Pinpoint the cell where the given text exists, returning its (x, y) midpoint coordinate. 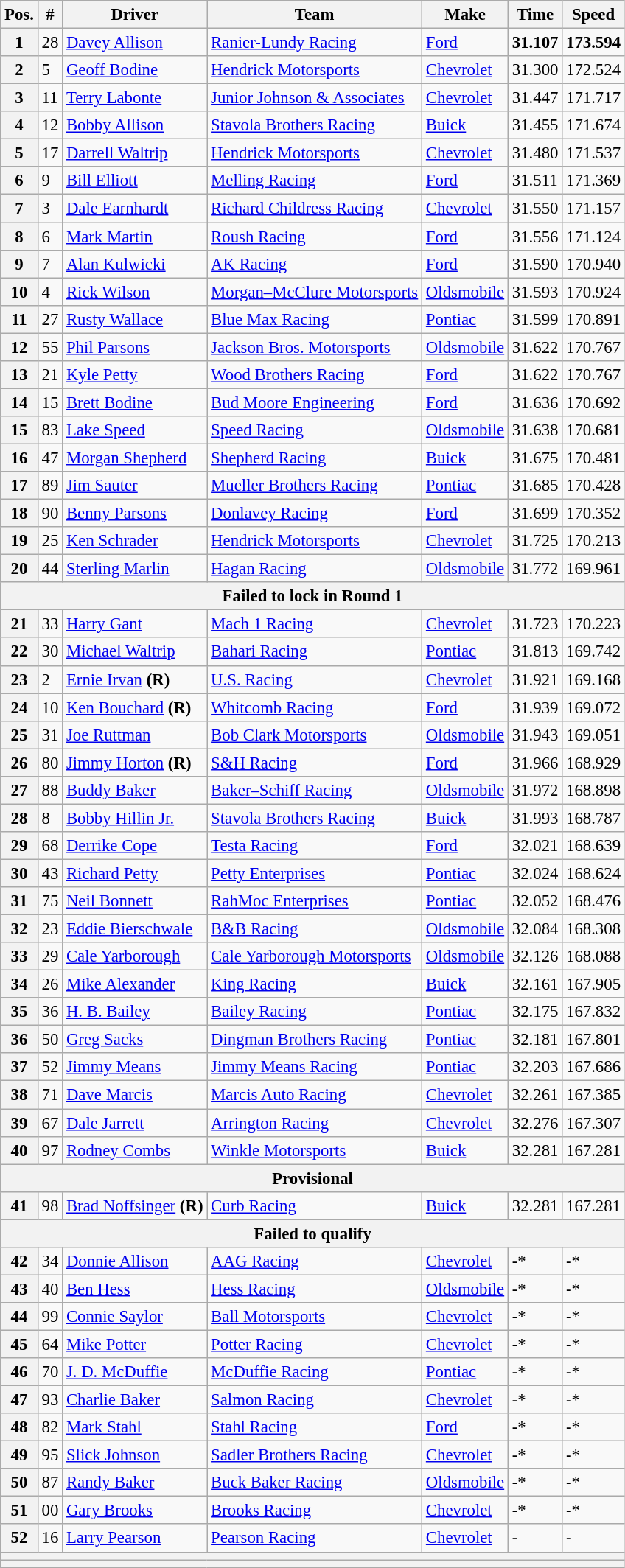
1 (19, 43)
82 (50, 1427)
45 (19, 1344)
31.593 (535, 292)
31.300 (535, 70)
168.624 (594, 873)
22 (19, 652)
31.455 (535, 125)
31.966 (535, 763)
169.051 (594, 735)
Failed to qualify (312, 1233)
Donnie Allison (135, 1261)
Geoff Bodine (135, 70)
Brad Noffsinger (R) (135, 1205)
31.699 (535, 514)
13 (19, 375)
67 (50, 1123)
Randy Baker (135, 1483)
48 (19, 1427)
00 (50, 1511)
U.S. Racing (315, 679)
68 (50, 846)
168.929 (594, 763)
Pos. (19, 15)
170.924 (594, 292)
31.943 (535, 735)
Bobby Allison (135, 125)
24 (19, 707)
171.717 (594, 98)
Jimmy Horton (R) (135, 763)
171.674 (594, 125)
Bobby Hillin Jr. (135, 818)
Curb Racing (315, 1205)
Driver (135, 15)
Speed (594, 15)
75 (50, 901)
Roush Racing (315, 237)
McDuffie Racing (315, 1372)
Donlavey Racing (315, 514)
32.261 (535, 1095)
Dingman Brothers Racing (315, 1040)
Ernie Irvan (R) (135, 679)
Melling Racing (315, 181)
64 (50, 1344)
Neil Bonnett (135, 901)
Ken Bouchard (R) (135, 707)
Mike Potter (135, 1344)
31.685 (535, 486)
31.675 (535, 458)
Kyle Petty (135, 375)
83 (50, 430)
Charlie Baker (135, 1400)
168.898 (594, 791)
Cale Yarborough Motorsports (315, 956)
97 (50, 1150)
93 (50, 1400)
31.590 (535, 264)
167.307 (594, 1123)
Brett Bodine (135, 402)
H. B. Bailey (135, 1012)
Greg Sacks (135, 1040)
172.524 (594, 70)
171.369 (594, 181)
169.961 (594, 569)
171.124 (594, 237)
31.772 (535, 569)
170.352 (594, 514)
169.072 (594, 707)
32.175 (535, 1012)
Speed Racing (315, 430)
Dale Earnhardt (135, 209)
31.939 (535, 707)
Mach 1 Racing (315, 624)
14 (19, 402)
Rodney Combs (135, 1150)
Cale Yarborough (135, 956)
Winkle Motorsports (315, 1150)
32.084 (535, 929)
171.157 (594, 209)
Davey Allison (135, 43)
89 (50, 486)
170.428 (594, 486)
B&B Racing (315, 929)
31.972 (535, 791)
Larry Pearson (135, 1539)
18 (19, 514)
Connie Saylor (135, 1317)
51 (19, 1511)
Blue Max Racing (315, 319)
98 (50, 1205)
Testa Racing (315, 846)
Morgan Shepherd (135, 458)
170.481 (594, 458)
31.725 (535, 541)
87 (50, 1483)
AK Racing (315, 264)
Sadler Brothers Racing (315, 1455)
55 (50, 347)
49 (19, 1455)
Alan Kulwicki (135, 264)
32.126 (535, 956)
Marcis Auto Racing (315, 1095)
170.891 (594, 319)
32.276 (535, 1123)
170.940 (594, 264)
31.723 (535, 624)
Joe Ruttman (135, 735)
41 (19, 1205)
31.638 (535, 430)
170.213 (594, 541)
Bahari Racing (315, 652)
Baker–Schiff Racing (315, 791)
Dave Marcis (135, 1095)
Morgan–McClure Motorsports (315, 292)
169.168 (594, 679)
167.686 (594, 1068)
173.594 (594, 43)
Mike Alexander (135, 984)
31.511 (535, 181)
S&H Racing (315, 763)
Eddie Bierschwale (135, 929)
167.905 (594, 984)
37 (19, 1068)
31.921 (535, 679)
Bud Moore Engineering (315, 402)
90 (50, 514)
Harry Gant (135, 624)
Terry Labonte (135, 98)
Jim Sauter (135, 486)
Buck Baker Racing (315, 1483)
99 (50, 1317)
80 (50, 763)
46 (19, 1372)
39 (19, 1123)
31.993 (535, 818)
Rick Wilson (135, 292)
31.636 (535, 402)
Darrell Waltrip (135, 153)
Bob Clark Motorsports (315, 735)
RahMoc Enterprises (315, 901)
Sterling Marlin (135, 569)
Team (315, 15)
Time (535, 15)
Salmon Racing (315, 1400)
32.203 (535, 1068)
167.832 (594, 1012)
Shepherd Racing (315, 458)
Buddy Baker (135, 791)
Failed to lock in Round 1 (312, 596)
Mark Martin (135, 237)
168.308 (594, 929)
71 (50, 1095)
Benny Parsons (135, 514)
Richard Childress Racing (315, 209)
Arrington Racing (315, 1123)
Jackson Bros. Motorsports (315, 347)
170.681 (594, 430)
Petty Enterprises (315, 873)
170.692 (594, 402)
32.161 (535, 984)
Potter Racing (315, 1344)
32.052 (535, 901)
31.550 (535, 209)
20 (19, 569)
170.223 (594, 624)
AAG Racing (315, 1261)
32.024 (535, 873)
31.813 (535, 652)
Ball Motorsports (315, 1317)
88 (50, 791)
Michael Waltrip (135, 652)
38 (19, 1095)
Junior Johnson & Associates (315, 98)
Lake Speed (135, 430)
31.556 (535, 237)
Dale Jarrett (135, 1123)
19 (19, 541)
168.476 (594, 901)
Whitcomb Racing (315, 707)
Pearson Racing (315, 1539)
168.639 (594, 846)
31.480 (535, 153)
# (50, 15)
Hess Racing (315, 1289)
Mark Stahl (135, 1427)
Wood Brothers Racing (315, 375)
Jimmy Means (135, 1068)
167.385 (594, 1095)
Mueller Brothers Racing (315, 486)
Provisional (312, 1178)
31.107 (535, 43)
Ranier-Lundy Racing (315, 43)
169.742 (594, 652)
Rusty Wallace (135, 319)
32.181 (535, 1040)
Richard Petty (135, 873)
King Racing (315, 984)
Ben Hess (135, 1289)
Phil Parsons (135, 347)
31.599 (535, 319)
Ken Schrader (135, 541)
35 (19, 1012)
95 (50, 1455)
J. D. McDuffie (135, 1372)
Gary Brooks (135, 1511)
168.088 (594, 956)
Bailey Racing (315, 1012)
42 (19, 1261)
Hagan Racing (315, 569)
70 (50, 1372)
Make (466, 15)
32 (19, 929)
Bill Elliott (135, 181)
Derrike Cope (135, 846)
168.787 (594, 818)
Brooks Racing (315, 1511)
32.021 (535, 846)
171.537 (594, 153)
31.447 (535, 98)
167.801 (594, 1040)
Jimmy Means Racing (315, 1068)
Slick Johnson (135, 1455)
Stahl Racing (315, 1427)
